Find where the given text appears and provide that cell's center as (X, Y) coordinate. 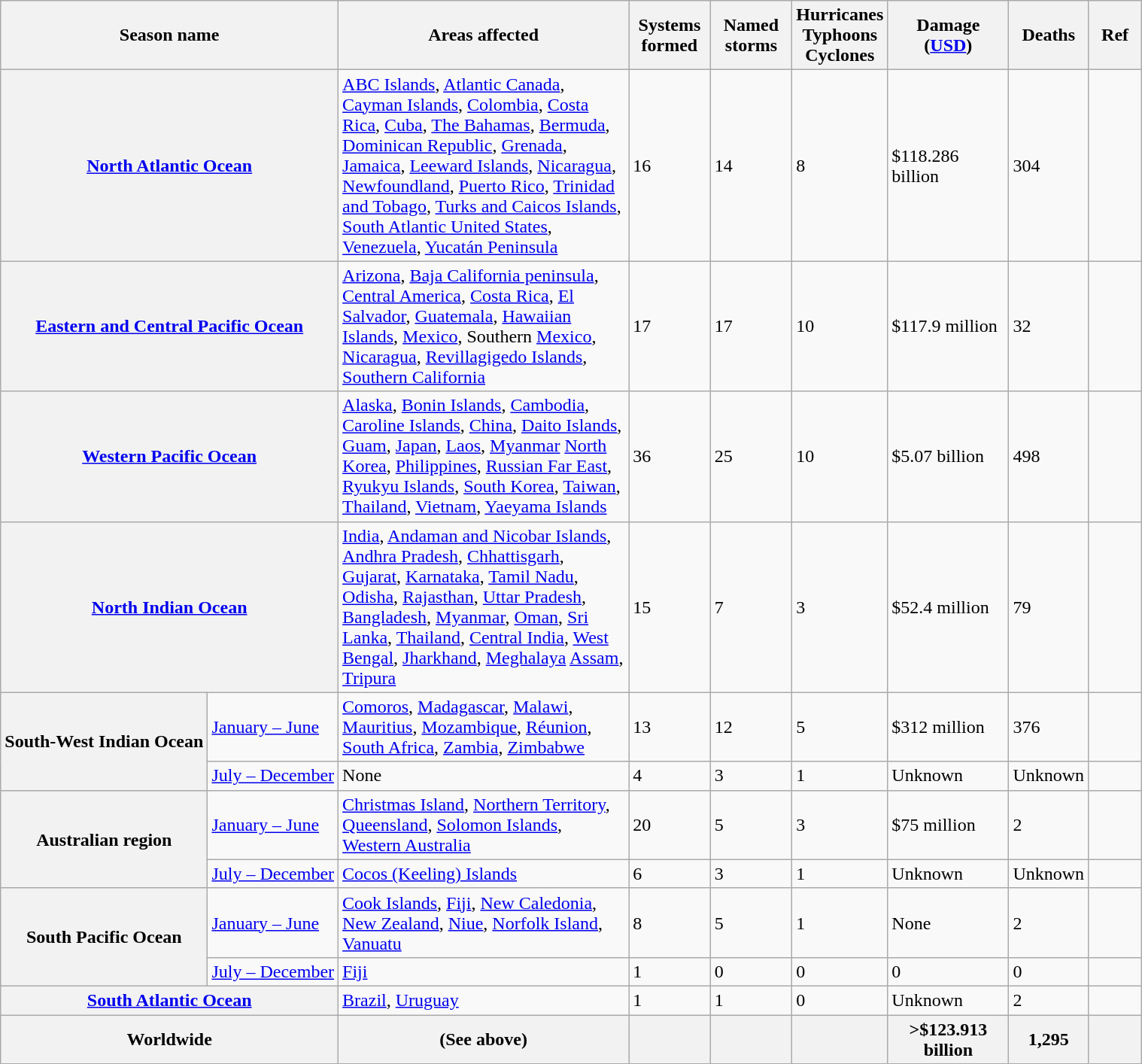
Ref (1115, 35)
$118.286 billion (948, 166)
12 (751, 727)
1,295 (1049, 1038)
498 (1049, 456)
304 (1049, 166)
36 (670, 456)
South Atlantic Ocean (170, 1000)
79 (1049, 606)
25 (751, 456)
Season name (170, 35)
Australian region (104, 839)
$5.07 billion (948, 456)
Worldwide (170, 1038)
South-West Indian Ocean (104, 741)
North Atlantic Ocean (170, 166)
16 (670, 166)
Western Pacific Ocean (170, 456)
7 (751, 606)
14 (751, 166)
$312 million (948, 727)
North Indian Ocean (170, 606)
>$123.913 billion (948, 1038)
Christmas Island, Northern Territory, Queensland, Solomon Islands, Western Australia (484, 825)
Brazil, Uruguay (484, 1000)
Deaths (1049, 35)
Fiji (484, 971)
HurricanesTyphoonsCyclones (840, 35)
20 (670, 825)
$52.4 million (948, 606)
6 (670, 874)
(See above) (484, 1038)
$117.9 million (948, 327)
Areas affected (484, 35)
Cook Islands, Fiji, New Caledonia, New Zealand, Niue, Norfolk Island, Vanuatu (484, 923)
376 (1049, 727)
Eastern and Central Pacific Ocean (170, 327)
32 (1049, 327)
13 (670, 727)
$75 million (948, 825)
South Pacific Ocean (104, 937)
4 (670, 776)
Comoros, Madagascar, Malawi, Mauritius, Mozambique, Réunion, South Africa, Zambia, Zimbabwe (484, 727)
Damage(USD) (948, 35)
Systems formed (670, 35)
Cocos (Keeling) Islands (484, 874)
15 (670, 606)
Named storms (751, 35)
